Pinpoint the cell where the given text exists, returning its (X, Y) midpoint coordinate. 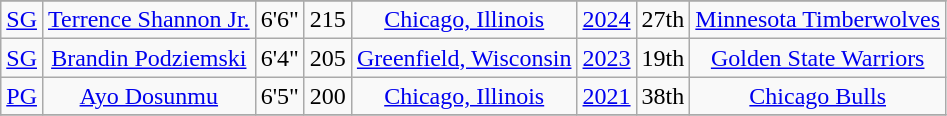
6'4" (280, 58)
2024 (606, 20)
PG (22, 96)
Golden State Warriors (818, 58)
Chicago Bulls (818, 96)
2023 (606, 58)
205 (328, 58)
Minnesota Timberwolves (818, 20)
6'5" (280, 96)
Ayo Dosunmu (148, 96)
200 (328, 96)
215 (328, 20)
19th (663, 58)
Brandin Podziemski (148, 58)
38th (663, 96)
Greenfield, Wisconsin (464, 58)
2021 (606, 96)
27th (663, 20)
Terrence Shannon Jr. (148, 20)
6'6" (280, 20)
